Pinpoint the cell where the given text exists, returning its [x, y] midpoint coordinate. 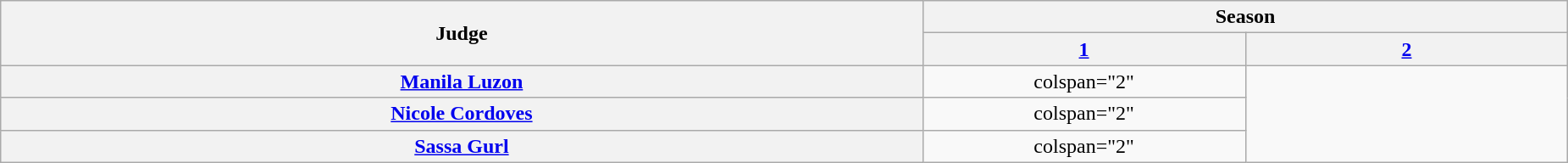
Judge [462, 33]
Manila Luzon [462, 81]
1 [1084, 49]
Sassa Gurl [462, 146]
2 [1406, 49]
Season [1245, 17]
Nicole Cordoves [462, 114]
